Identify which cell holds the provided text, then report its [X, Y] central coordinate. 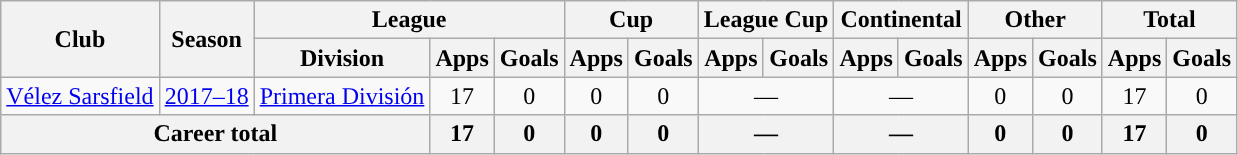
Other [1035, 20]
League [409, 20]
League Cup [766, 20]
Career total [216, 134]
Division [342, 58]
2017–18 [206, 96]
Continental [901, 20]
Season [206, 39]
Vélez Sarsfield [80, 96]
Club [80, 39]
Cup [631, 20]
Total [1169, 20]
Primera División [342, 96]
